Search for the cell housing the specified text and yield its (X, Y) center coordinate. 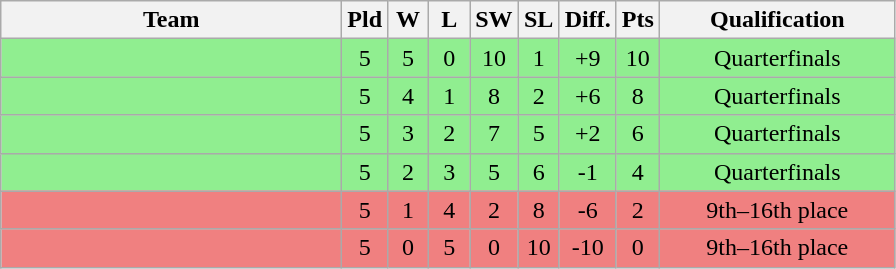
L (450, 20)
-10 (588, 248)
+6 (588, 96)
+9 (588, 58)
-6 (588, 210)
Diff. (588, 20)
Team (172, 20)
+2 (588, 134)
SL (538, 20)
SW (494, 20)
Pts (638, 20)
Pld (365, 20)
W (408, 20)
7 (494, 134)
Qualification (777, 20)
-1 (588, 172)
